Detect which cell encompasses the target text, then output its (X, Y) center coordinate. 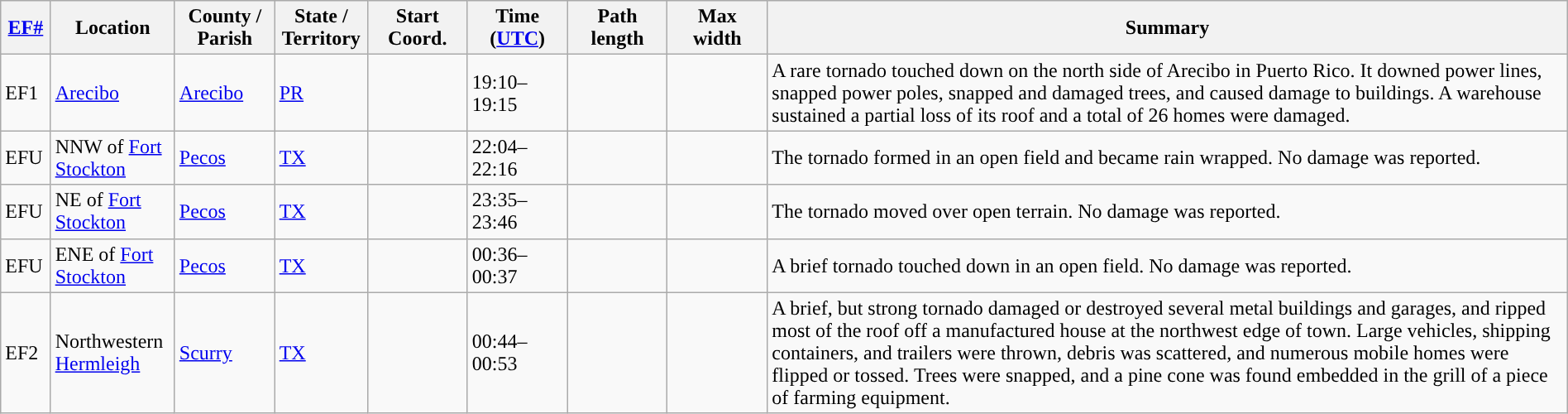
EF2 (26, 353)
23:35–23:46 (518, 212)
EF# (26, 28)
Northwestern Hermleigh (112, 353)
NE of Fort Stockton (112, 212)
EF1 (26, 93)
Path length (617, 28)
Summary (1168, 28)
The tornado moved over open terrain. No damage was reported. (1168, 212)
Start Coord. (417, 28)
County / Parish (225, 28)
Time (UTC) (518, 28)
ENE of Fort Stockton (112, 265)
Max width (718, 28)
00:44–00:53 (518, 353)
The tornado formed in an open field and became rain wrapped. No damage was reported. (1168, 157)
19:10–19:15 (518, 93)
Scurry (225, 353)
NNW of Fort Stockton (112, 157)
Location (112, 28)
State / Territory (321, 28)
22:04–22:16 (518, 157)
A brief tornado touched down in an open field. No damage was reported. (1168, 265)
00:36–00:37 (518, 265)
PR (321, 93)
